Capture the cell that displays the provided text and extract its (x, y) central coordinate. 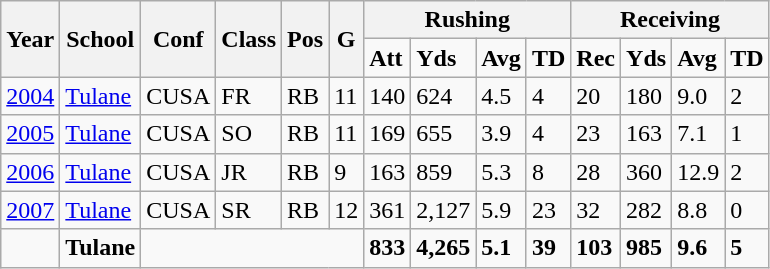
Att (388, 58)
833 (388, 248)
G (346, 39)
Pos (306, 39)
Rec (596, 58)
360 (646, 172)
655 (444, 134)
Rushing (468, 20)
169 (388, 134)
5 (747, 248)
Receiving (670, 20)
9 (346, 172)
2004 (30, 96)
5.1 (502, 248)
SR (249, 210)
9.6 (698, 248)
JR (249, 172)
2,127 (444, 210)
9.0 (698, 96)
8 (548, 172)
Year (30, 39)
1 (747, 134)
282 (646, 210)
3.9 (502, 134)
SO (249, 134)
0 (747, 210)
140 (388, 96)
12.9 (698, 172)
School (100, 39)
624 (444, 96)
39 (548, 248)
859 (444, 172)
2007 (30, 210)
12 (346, 210)
103 (596, 248)
985 (646, 248)
7.1 (698, 134)
FR (249, 96)
Class (249, 39)
361 (388, 210)
2006 (30, 172)
5.9 (502, 210)
32 (596, 210)
4.5 (502, 96)
4,265 (444, 248)
2005 (30, 134)
5.3 (502, 172)
20 (596, 96)
8.8 (698, 210)
180 (646, 96)
Conf (178, 39)
28 (596, 172)
